For the text-containing cell, return its midpoint in [x, y] coordinate format. 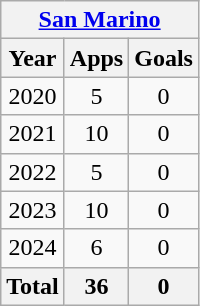
2023 [33, 210]
2021 [33, 134]
2020 [33, 96]
Year [33, 58]
Apps [96, 58]
Total [33, 286]
36 [96, 286]
San Marino [100, 20]
Goals [164, 58]
2022 [33, 172]
2024 [33, 248]
6 [96, 248]
